Search for the cell housing the specified text and yield its [X, Y] center coordinate. 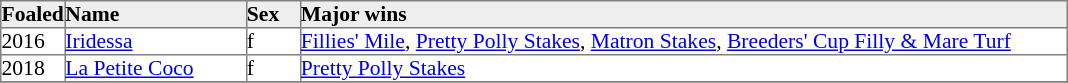
Fillies' Mile, Pretty Polly Stakes, Matron Stakes, Breeders' Cup Filly & Mare Turf [683, 42]
Name [156, 14]
2018 [33, 68]
Sex [273, 14]
2016 [33, 42]
Foaled [33, 14]
Pretty Polly Stakes [683, 68]
La Petite Coco [156, 68]
Major wins [683, 14]
Iridessa [156, 42]
